Pinpoint the cell where the given text exists, returning its (x, y) midpoint coordinate. 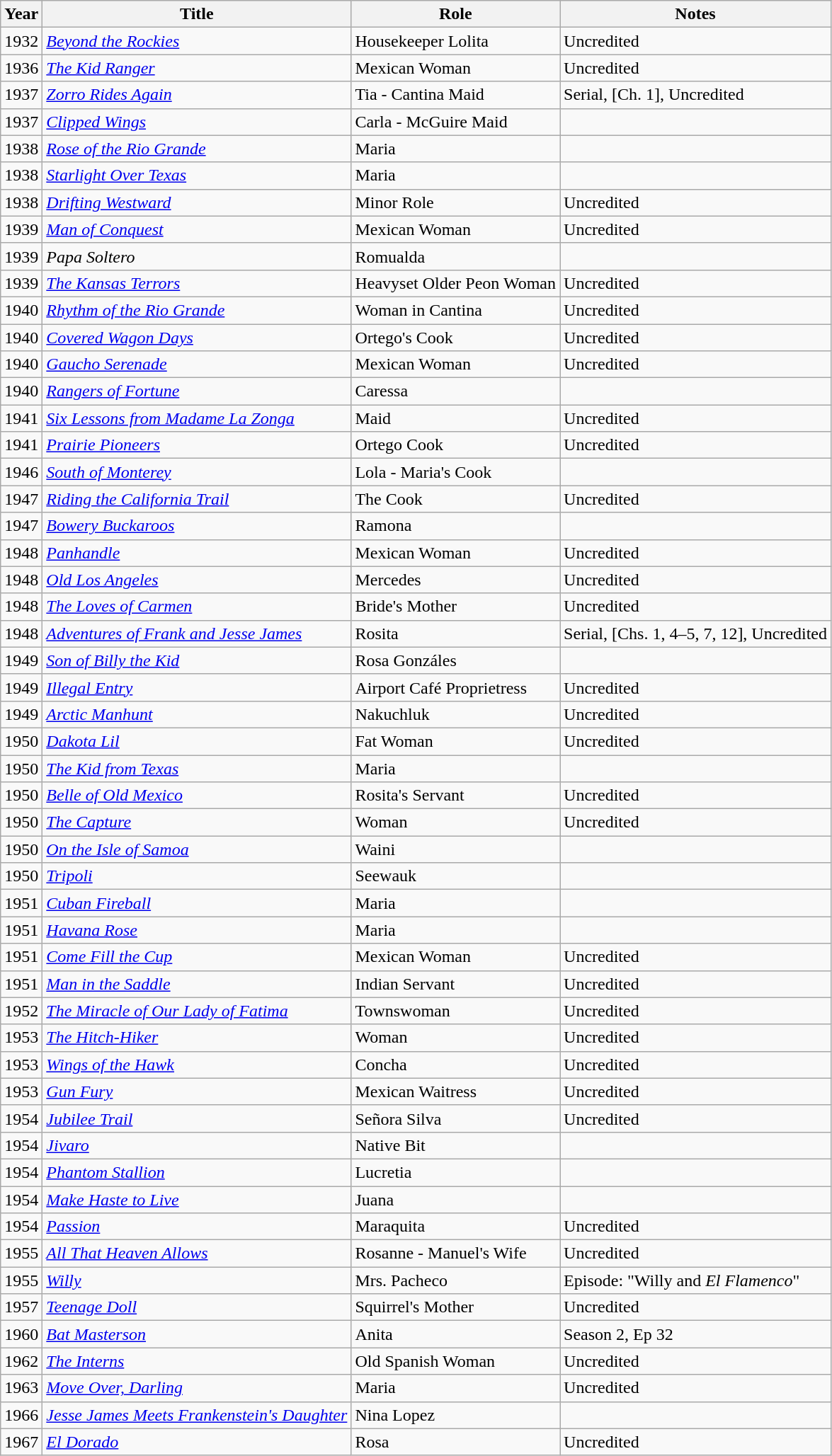
Phantom Stallion (197, 1172)
Son of Billy the Kid (197, 660)
1966 (21, 1415)
1962 (21, 1361)
Waini (456, 849)
Woman in Cantina (456, 310)
Arctic Manhunt (197, 714)
Juana (456, 1200)
Serial, [Chs. 1, 4–5, 7, 12], Uncredited (695, 634)
Heavyset Older Peon Woman (456, 283)
Mercedes (456, 580)
Romualda (456, 256)
Old Los Angeles (197, 580)
Ramona (456, 526)
Mexican Waitress (456, 1091)
Bat Masterson (197, 1334)
Season 2, Ep 32 (695, 1334)
Bride's Mother (456, 607)
Housekeeper Lolita (456, 41)
Jivaro (197, 1145)
1932 (21, 41)
On the Isle of Samoa (197, 849)
Rhythm of the Rio Grande (197, 310)
The Kansas Terrors (197, 283)
Cuban Fireball (197, 903)
Six Lessons from Madame La Zonga (197, 418)
Belle of Old Mexico (197, 796)
Papa Soltero (197, 256)
Tripoli (197, 876)
Prairie Pioneers (197, 445)
Rosanne - Manuel's Wife (456, 1254)
Title (197, 14)
Ortego's Cook (456, 338)
Señora Silva (456, 1118)
The Capture (197, 822)
1960 (21, 1334)
The Kid from Texas (197, 768)
El Dorado (197, 1442)
Tia - Cantina Maid (456, 95)
Lola - Maria's Cook (456, 472)
Anita (456, 1334)
Teenage Doll (197, 1307)
Jesse James Meets Frankenstein's Daughter (197, 1415)
Minor Role (456, 202)
Rosa (456, 1442)
Willy (197, 1280)
Panhandle (197, 553)
Carla - McGuire Maid (456, 122)
Make Haste to Live (197, 1200)
1946 (21, 472)
Notes (695, 14)
Jubilee Trail (197, 1118)
Zorro Rides Again (197, 95)
Man of Conquest (197, 229)
Ortego Cook (456, 445)
Starlight Over Texas (197, 176)
Squirrel's Mother (456, 1307)
Seewauk (456, 876)
Wings of the Hawk (197, 1065)
Rosita (456, 634)
Nakuchluk (456, 714)
Concha (456, 1065)
Indian Servant (456, 984)
Caressa (456, 391)
The Interns (197, 1361)
1967 (21, 1442)
Come Fill the Cup (197, 957)
Nina Lopez (456, 1415)
Man in the Saddle (197, 984)
Passion (197, 1227)
1952 (21, 1011)
Adventures of Frank and Jesse James (197, 634)
Role (456, 14)
Gaucho Serenade (197, 365)
Covered Wagon Days (197, 338)
Lucretia (456, 1172)
Bowery Buckaroos (197, 526)
Rosa Gonzáles (456, 660)
Havana Rose (197, 930)
Year (21, 14)
Dakota Lil (197, 741)
1936 (21, 68)
South of Monterey (197, 472)
Drifting Westward (197, 202)
Townswoman (456, 1011)
The Loves of Carmen (197, 607)
Beyond the Rockies (197, 41)
1957 (21, 1307)
Illegal Entry (197, 687)
The Hitch-Hiker (197, 1038)
Clipped Wings (197, 122)
Rosita's Servant (456, 796)
Rangers of Fortune (197, 391)
1963 (21, 1388)
Move Over, Darling (197, 1388)
The Kid Ranger (197, 68)
Riding the California Trail (197, 499)
The Miracle of Our Lady of Fatima (197, 1011)
Mrs. Pacheco (456, 1280)
The Cook (456, 499)
Old Spanish Woman (456, 1361)
Maraquita (456, 1227)
Maid (456, 418)
Airport Café Proprietress (456, 687)
Native Bit (456, 1145)
All That Heaven Allows (197, 1254)
Rose of the Rio Grande (197, 149)
Serial, [Ch. 1], Uncredited (695, 95)
Fat Woman (456, 741)
Episode: "Willy and El Flamenco" (695, 1280)
Gun Fury (197, 1091)
